Find where the given text appears and provide that cell's center as [X, Y] coordinate. 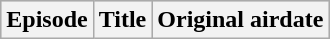
Original airdate [240, 20]
Episode [47, 20]
Title [122, 20]
